Return (x, y) of the center of cell containing provided text 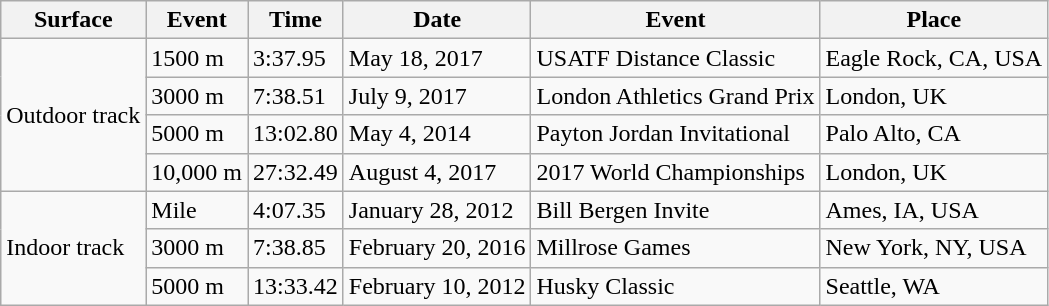
13:02.80 (296, 134)
Payton Jordan Invitational (676, 134)
Outdoor track (74, 115)
July 9, 2017 (437, 96)
1500 m (197, 58)
27:32.49 (296, 172)
February 20, 2016 (437, 248)
7:38.51 (296, 96)
February 10, 2012 (437, 286)
Indoor track (74, 248)
Time (296, 20)
USATF Distance Classic (676, 58)
New York, NY, USA (934, 248)
Surface (74, 20)
Bill Bergen Invite (676, 210)
May 18, 2017 (437, 58)
Date (437, 20)
10,000 m (197, 172)
Husky Classic (676, 286)
7:38.85 (296, 248)
Seattle, WA (934, 286)
Palo Alto, CA (934, 134)
Place (934, 20)
Eagle Rock, CA, USA (934, 58)
Millrose Games (676, 248)
3:37.95 (296, 58)
13:33.42 (296, 286)
Mile (197, 210)
2017 World Championships (676, 172)
August 4, 2017 (437, 172)
London Athletics Grand Prix (676, 96)
January 28, 2012 (437, 210)
May 4, 2014 (437, 134)
Ames, IA, USA (934, 210)
4:07.35 (296, 210)
